Detect which cell encompasses the target text, then output its (x, y) center coordinate. 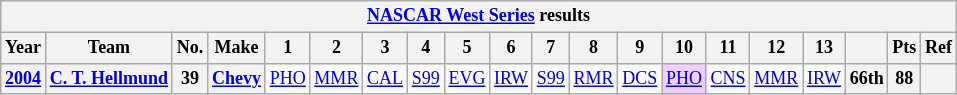
12 (776, 48)
NASCAR West Series results (479, 16)
6 (512, 48)
66th (866, 78)
CNS (728, 78)
7 (550, 48)
3 (386, 48)
Make (237, 48)
Chevy (237, 78)
11 (728, 48)
88 (904, 78)
Year (24, 48)
DCS (640, 78)
8 (594, 48)
Team (108, 48)
No. (190, 48)
4 (426, 48)
Pts (904, 48)
9 (640, 48)
39 (190, 78)
CAL (386, 78)
C. T. Hellmund (108, 78)
2 (336, 48)
RMR (594, 78)
2004 (24, 78)
EVG (467, 78)
5 (467, 48)
1 (288, 48)
13 (824, 48)
10 (684, 48)
Ref (939, 48)
